Capture the cell that displays the provided text and extract its [X, Y] central coordinate. 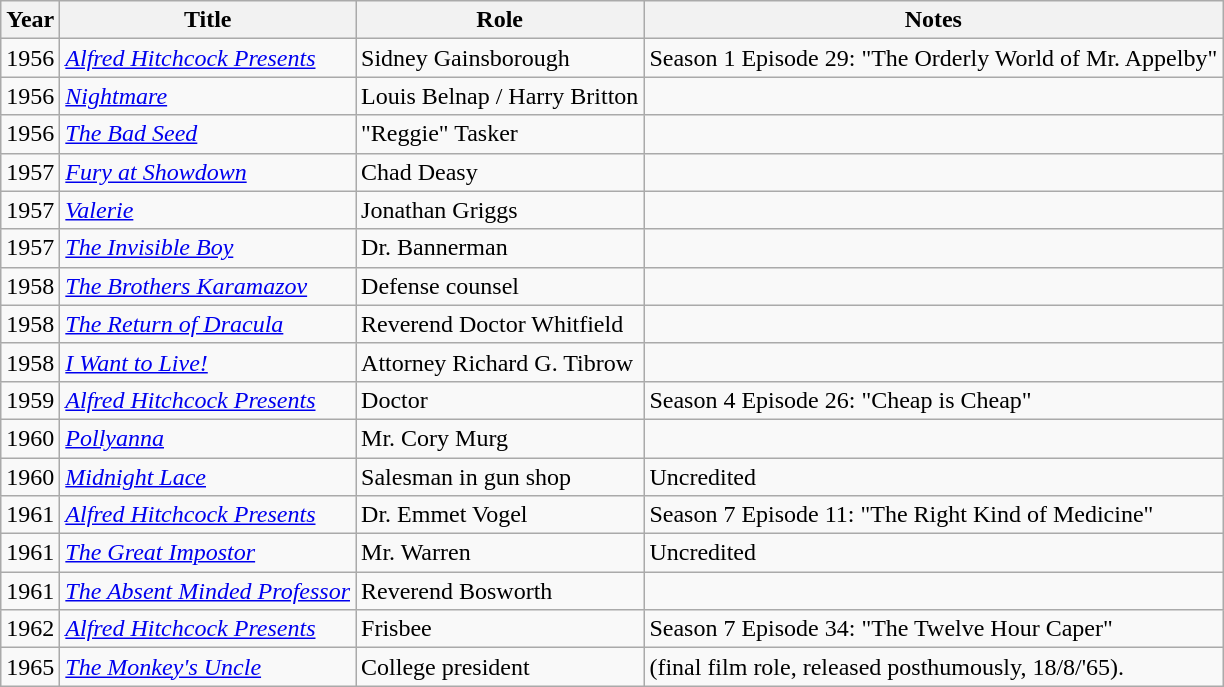
The Brothers Karamazov [208, 286]
1959 [30, 400]
Year [30, 20]
Valerie [208, 210]
College president [500, 667]
1962 [30, 629]
Reverend Bosworth [500, 591]
Salesman in gun shop [500, 477]
The Absent Minded Professor [208, 591]
The Great Impostor [208, 553]
Attorney Richard G. Tibrow [500, 362]
Sidney Gainsborough [500, 58]
Louis Belnap / Harry Britton [500, 96]
Fury at Showdown [208, 172]
Frisbee [500, 629]
The Bad Seed [208, 134]
Title [208, 20]
Mr. Warren [500, 553]
1965 [30, 667]
Pollyanna [208, 438]
Defense counsel [500, 286]
Notes [934, 20]
The Invisible Boy [208, 248]
Doctor [500, 400]
Season 7 Episode 11: "The Right Kind of Medicine" [934, 515]
Reverend Doctor Whitfield [500, 324]
"Reggie" Tasker [500, 134]
Season 7 Episode 34: "The Twelve Hour Caper" [934, 629]
Nightmare [208, 96]
Season 1 Episode 29: "The Orderly World of Mr. Appelby" [934, 58]
(final film role, released posthumously, 18/8/'65). [934, 667]
The Monkey's Uncle [208, 667]
Role [500, 20]
Season 4 Episode 26: "Cheap is Cheap" [934, 400]
Mr. Cory Murg [500, 438]
Dr. Bannerman [500, 248]
Jonathan Griggs [500, 210]
Chad Deasy [500, 172]
Midnight Lace [208, 477]
I Want to Live! [208, 362]
Dr. Emmet Vogel [500, 515]
The Return of Dracula [208, 324]
